Detect which cell encompasses the target text, then output its [x, y] center coordinate. 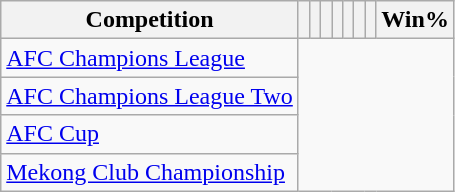
Competition [150, 20]
AFC Champions League [150, 58]
Win% [416, 20]
AFC Cup [150, 134]
AFC Champions League Two [150, 96]
Mekong Club Championship [150, 172]
